Determine the (x, y) coordinate at the center of the cell enclosing the given text.  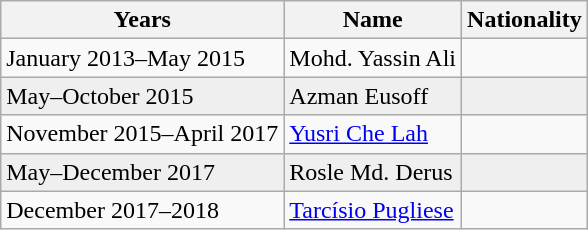
Years (142, 20)
May–October 2015 (142, 96)
May–December 2017 (142, 172)
January 2013–May 2015 (142, 58)
December 2017–2018 (142, 210)
Nationality (525, 20)
Mohd. Yassin Ali (373, 58)
Yusri Che Lah (373, 134)
November 2015–April 2017 (142, 134)
Azman Eusoff (373, 96)
Name (373, 20)
Tarcísio Pugliese (373, 210)
Rosle Md. Derus (373, 172)
